Scan for the cell matching the given text and deliver its [x, y] coordinate at center. 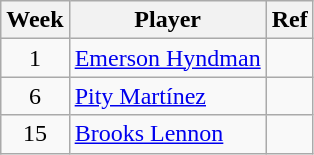
Player [168, 20]
15 [35, 134]
Brooks Lennon [168, 134]
Ref [290, 20]
1 [35, 58]
Week [35, 20]
6 [35, 96]
Pity Martínez [168, 96]
Emerson Hyndman [168, 58]
